Search for the cell housing the specified text and yield its [X, Y] center coordinate. 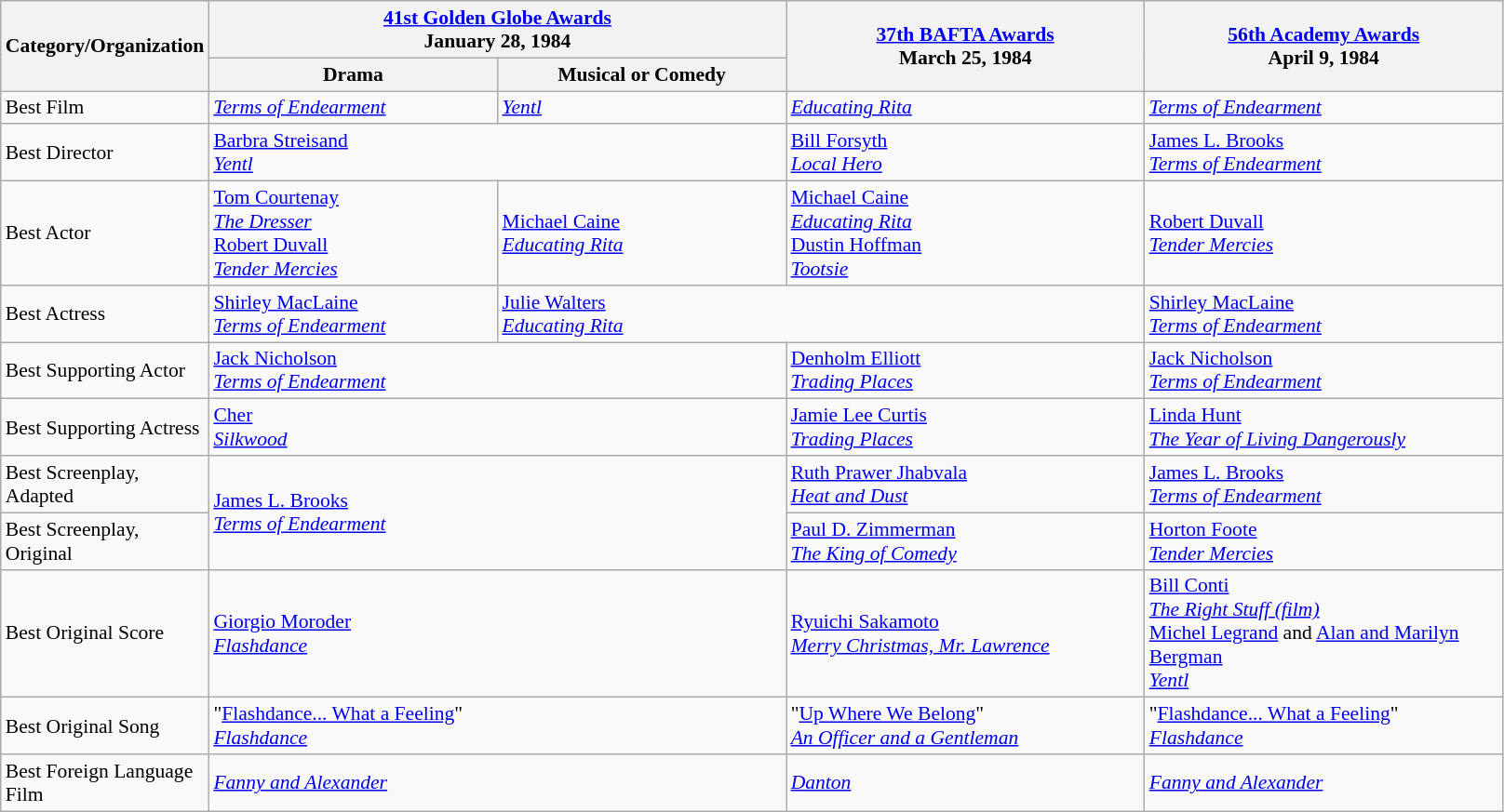
Linda HuntThe Year of Living Dangerously [1323, 428]
Julie WaltersEducating Rita [821, 314]
Michael CaineEducating RitaDustin HoffmanTootsie [966, 233]
CherSilkwood [497, 428]
"Up Where We Belong"An Officer and a Gentleman [966, 725]
Educating Rita [966, 108]
37th BAFTA AwardsMarch 25, 1984 [966, 47]
Paul D. ZimmermanThe King of Comedy [966, 541]
Jamie Lee CurtisTrading Places [966, 428]
Giorgio MoroderFlashdance [497, 633]
Musical or Comedy [641, 74]
Best Actress [105, 314]
Best Screenplay, Adapted [105, 484]
Ruth Prawer JhabvalaHeat and Dust [966, 484]
Category/Organization [105, 47]
Best Supporting Actor [105, 370]
Best Director [105, 153]
Robert DuvallTender Mercies [1323, 233]
Drama [353, 74]
Best Original Song [105, 725]
Best Supporting Actress [105, 428]
Michael CaineEducating Rita [641, 233]
Horton FooteTender Mercies [1323, 541]
Danton [966, 783]
56th Academy AwardsApril 9, 1984 [1323, 47]
Best Actor [105, 233]
Best Foreign Language Film [105, 783]
Tom CourtenayThe DresserRobert DuvallTender Mercies [353, 233]
41st Golden Globe AwardsJanuary 28, 1984 [497, 30]
Best Original Score [105, 633]
Best Film [105, 108]
Best Screenplay, Original [105, 541]
Bill ForsythLocal Hero [966, 153]
Bill ContiThe Right Stuff (film)Michel Legrand and Alan and Marilyn BergmanYentl [1323, 633]
Yentl [641, 108]
Barbra StreisandYentl [497, 153]
Ryuichi SakamotoMerry Christmas, Mr. Lawrence [966, 633]
Denholm ElliottTrading Places [966, 370]
